Find where the given text appears and provide that cell's center as (x, y) coordinate. 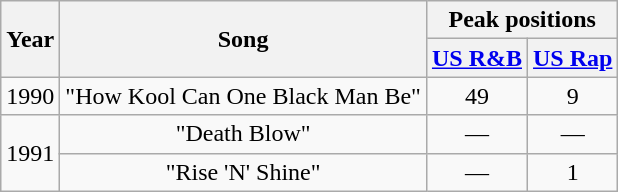
Song (244, 39)
9 (573, 96)
Year (30, 39)
"Death Blow" (244, 134)
"How Kool Can One Black Man Be" (244, 96)
1991 (30, 153)
US R&B (476, 58)
Peak positions (522, 20)
1990 (30, 96)
"Rise 'N' Shine" (244, 172)
49 (476, 96)
1 (573, 172)
US Rap (573, 58)
